Capture the cell that displays the provided text and extract its [X, Y] central coordinate. 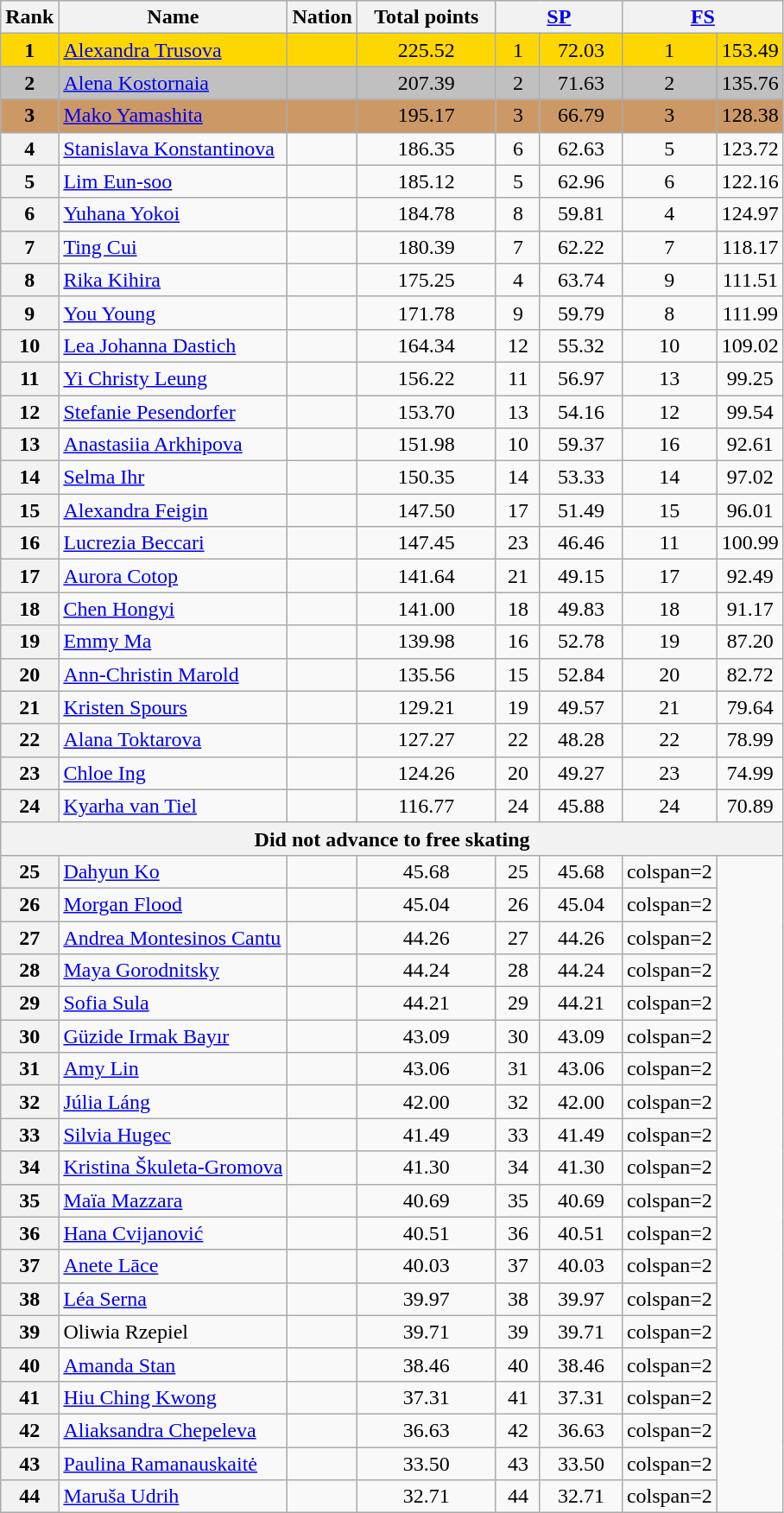
Güzide Irmak Bayır [173, 1036]
Maruša Udrih [173, 1497]
49.83 [580, 609]
Silvia Hugec [173, 1135]
92.61 [749, 445]
123.72 [749, 149]
Sofia Sula [173, 1003]
111.99 [749, 313]
Stefanie Pesendorfer [173, 412]
122.16 [749, 181]
59.37 [580, 445]
Alena Kostornaia [173, 83]
70.89 [749, 806]
139.98 [427, 642]
Total points [427, 17]
Amy Lin [173, 1069]
Dahyun Ko [173, 871]
Maïa Mazzara [173, 1200]
91.17 [749, 609]
49.27 [580, 773]
129.21 [427, 707]
Oliwia Rzepiel [173, 1332]
Ann-Christin Marold [173, 674]
150.35 [427, 478]
82.72 [749, 674]
180.39 [427, 247]
54.16 [580, 412]
141.00 [427, 609]
Andrea Montesinos Cantu [173, 937]
Hiu Ching Kwong [173, 1397]
59.81 [580, 214]
175.25 [427, 280]
45.88 [580, 806]
46.46 [580, 543]
Alexandra Feigin [173, 510]
Anastasiia Arkhipova [173, 445]
118.17 [749, 247]
87.20 [749, 642]
124.97 [749, 214]
Lea Johanna Dastich [173, 345]
Emmy Ma [173, 642]
184.78 [427, 214]
147.45 [427, 543]
Alexandra Trusova [173, 50]
156.22 [427, 378]
100.99 [749, 543]
127.27 [427, 740]
141.64 [427, 576]
62.22 [580, 247]
Rika Kihira [173, 280]
Did not advance to free skating [392, 839]
Lim Eun-soo [173, 181]
Alana Toktarova [173, 740]
Rank [29, 17]
51.49 [580, 510]
71.63 [580, 83]
55.32 [580, 345]
Aliaksandra Chepeleva [173, 1430]
116.77 [427, 806]
164.34 [427, 345]
99.25 [749, 378]
Ting Cui [173, 247]
52.84 [580, 674]
207.39 [427, 83]
135.56 [427, 674]
49.15 [580, 576]
Aurora Cotop [173, 576]
Selma Ihr [173, 478]
Anete Lāce [173, 1266]
96.01 [749, 510]
153.70 [427, 412]
52.78 [580, 642]
56.97 [580, 378]
Morgan Flood [173, 904]
153.49 [749, 50]
Kyarha van Tiel [173, 806]
111.51 [749, 280]
Stanislava Konstantinova [173, 149]
92.49 [749, 576]
Amanda Stan [173, 1364]
99.54 [749, 412]
171.78 [427, 313]
124.26 [427, 773]
Léa Serna [173, 1299]
62.63 [580, 149]
63.74 [580, 280]
Yi Christy Leung [173, 378]
185.12 [427, 181]
Júlia Láng [173, 1102]
Kristina Škuleta-Gromova [173, 1168]
Yuhana Yokoi [173, 214]
79.64 [749, 707]
FS [703, 17]
186.35 [427, 149]
Lucrezia Beccari [173, 543]
Hana Cvijanović [173, 1233]
Mako Yamashita [173, 116]
62.96 [580, 181]
59.79 [580, 313]
49.57 [580, 707]
Maya Gorodnitsky [173, 971]
53.33 [580, 478]
Chloe Ing [173, 773]
97.02 [749, 478]
72.03 [580, 50]
Kristen Spours [173, 707]
Name [173, 17]
135.76 [749, 83]
You Young [173, 313]
151.98 [427, 445]
225.52 [427, 50]
195.17 [427, 116]
SP [559, 17]
147.50 [427, 510]
74.99 [749, 773]
109.02 [749, 345]
Chen Hongyi [173, 609]
Paulina Ramanauskaitė [173, 1464]
128.38 [749, 116]
Nation [322, 17]
78.99 [749, 740]
66.79 [580, 116]
48.28 [580, 740]
